Find where the given text appears and provide that cell's center as [X, Y] coordinate. 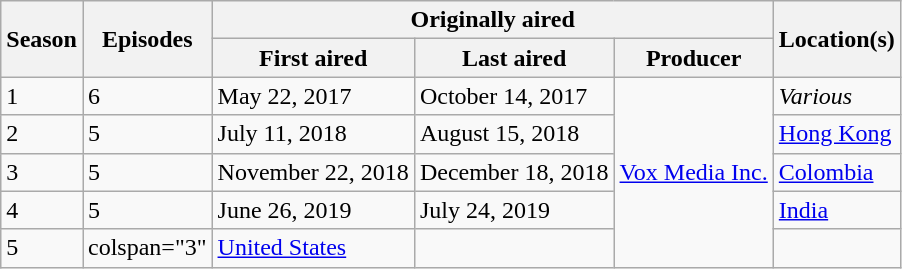
Producer [694, 58]
1 [42, 96]
October 14, 2017 [514, 96]
2 [42, 134]
July 11, 2018 [313, 134]
First aired [313, 58]
Vox Media Inc. [694, 172]
Hong Kong [836, 134]
June 26, 2019 [313, 210]
July 24, 2019 [514, 210]
December 18, 2018 [514, 172]
May 22, 2017 [313, 96]
Season [42, 39]
November 22, 2018 [313, 172]
August 15, 2018 [514, 134]
Last aired [514, 58]
Colombia [836, 172]
Episodes [147, 39]
3 [42, 172]
4 [42, 210]
6 [147, 96]
Various [836, 96]
colspan="3" [147, 248]
India [836, 210]
Location(s) [836, 39]
Originally aired [492, 20]
United States [313, 248]
